For the text-containing cell, return its midpoint in (X, Y) coordinate format. 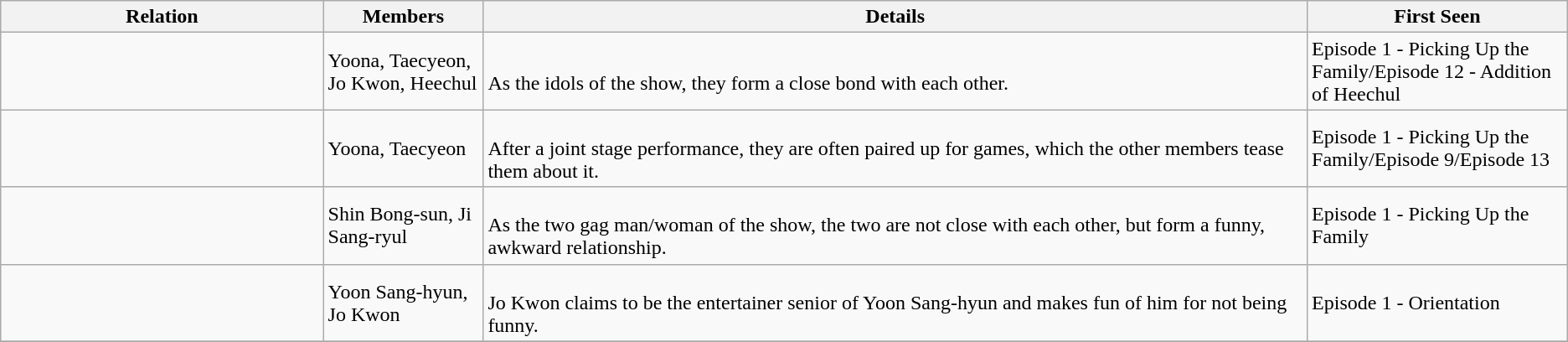
Episode 1 - Picking Up the Family (1437, 225)
Members (404, 17)
Jo Kwon claims to be the entertainer senior of Yoon Sang-hyun and makes fun of him for not being funny. (895, 303)
Yoona, Taecyeon, Jo Kwon, Heechul (404, 71)
Relation (162, 17)
First Seen (1437, 17)
After a joint stage performance, they are often paired up for games, which the other members tease them about it. (895, 148)
Episode 1 - Orientation (1437, 303)
Yoona, Taecyeon (404, 148)
Shin Bong-sun, Ji Sang-ryul (404, 225)
Episode 1 - Picking Up the Family/Episode 9/Episode 13 (1437, 148)
Episode 1 - Picking Up the Family/Episode 12 - Addition of Heechul (1437, 71)
Yoon Sang-hyun, Jo Kwon (404, 303)
As the idols of the show, they form a close bond with each other. (895, 71)
As the two gag man/woman of the show, the two are not close with each other, but form a funny, awkward relationship. (895, 225)
Details (895, 17)
